Find where the given text appears and provide that cell's center as (x, y) coordinate. 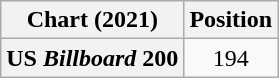
194 (231, 58)
Chart (2021) (92, 20)
Position (231, 20)
US Billboard 200 (92, 58)
